Identify which cell holds the provided text, then report its (X, Y) central coordinate. 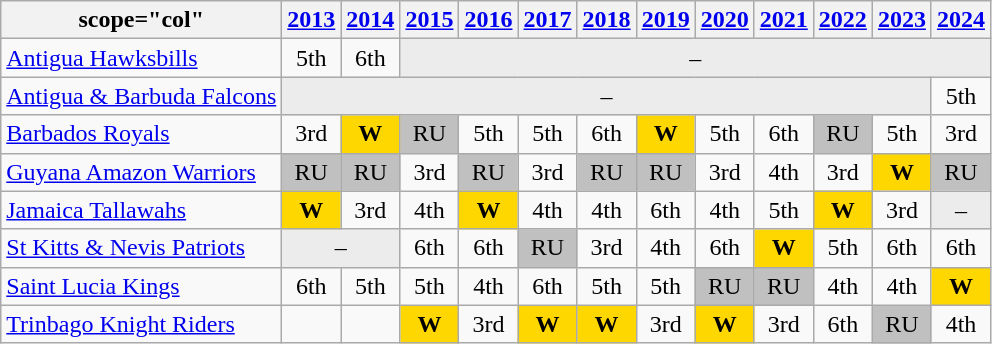
Barbados Royals (142, 134)
2017 (548, 20)
2024 (960, 20)
scope="col" (142, 20)
St Kitts & Nevis Patriots (142, 248)
Trinbago Knight Riders (142, 324)
Guyana Amazon Warriors (142, 172)
2014 (370, 20)
Antigua Hawksbills (142, 58)
Antigua & Barbuda Falcons (142, 96)
2015 (430, 20)
2023 (902, 20)
Saint Lucia Kings (142, 286)
2019 (666, 20)
Jamaica Tallawahs (142, 210)
2018 (606, 20)
2016 (488, 20)
2013 (312, 20)
2022 (842, 20)
2021 (784, 20)
2020 (724, 20)
